Detect which cell encompasses the target text, then output its [X, Y] center coordinate. 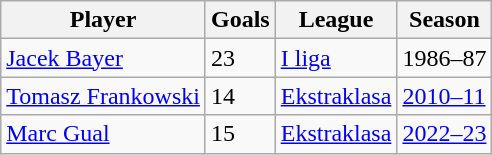
15 [240, 134]
Tomasz Frankowski [104, 96]
2010–11 [444, 96]
2022–23 [444, 134]
League [336, 20]
Season [444, 20]
Goals [240, 20]
1986–87 [444, 58]
I liga [336, 58]
Player [104, 20]
23 [240, 58]
Jacek Bayer [104, 58]
14 [240, 96]
Marc Gual [104, 134]
